Search for the cell housing the specified text and yield its (X, Y) center coordinate. 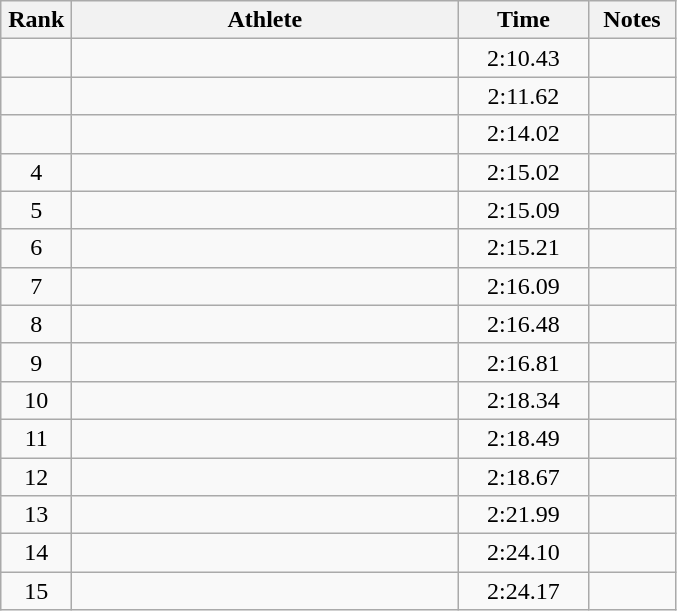
2:15.09 (524, 210)
4 (36, 172)
10 (36, 400)
2:11.62 (524, 96)
15 (36, 591)
2:14.02 (524, 134)
2:15.21 (524, 248)
9 (36, 362)
2:16.09 (524, 286)
Rank (36, 20)
2:16.48 (524, 324)
6 (36, 248)
2:16.81 (524, 362)
2:18.49 (524, 438)
Athlete (265, 20)
Time (524, 20)
2:18.67 (524, 477)
12 (36, 477)
2:24.17 (524, 591)
Notes (632, 20)
2:18.34 (524, 400)
5 (36, 210)
2:21.99 (524, 515)
2:15.02 (524, 172)
13 (36, 515)
11 (36, 438)
14 (36, 553)
2:10.43 (524, 58)
2:24.10 (524, 553)
7 (36, 286)
8 (36, 324)
